Scan for the cell matching the given text and deliver its (x, y) coordinate at center. 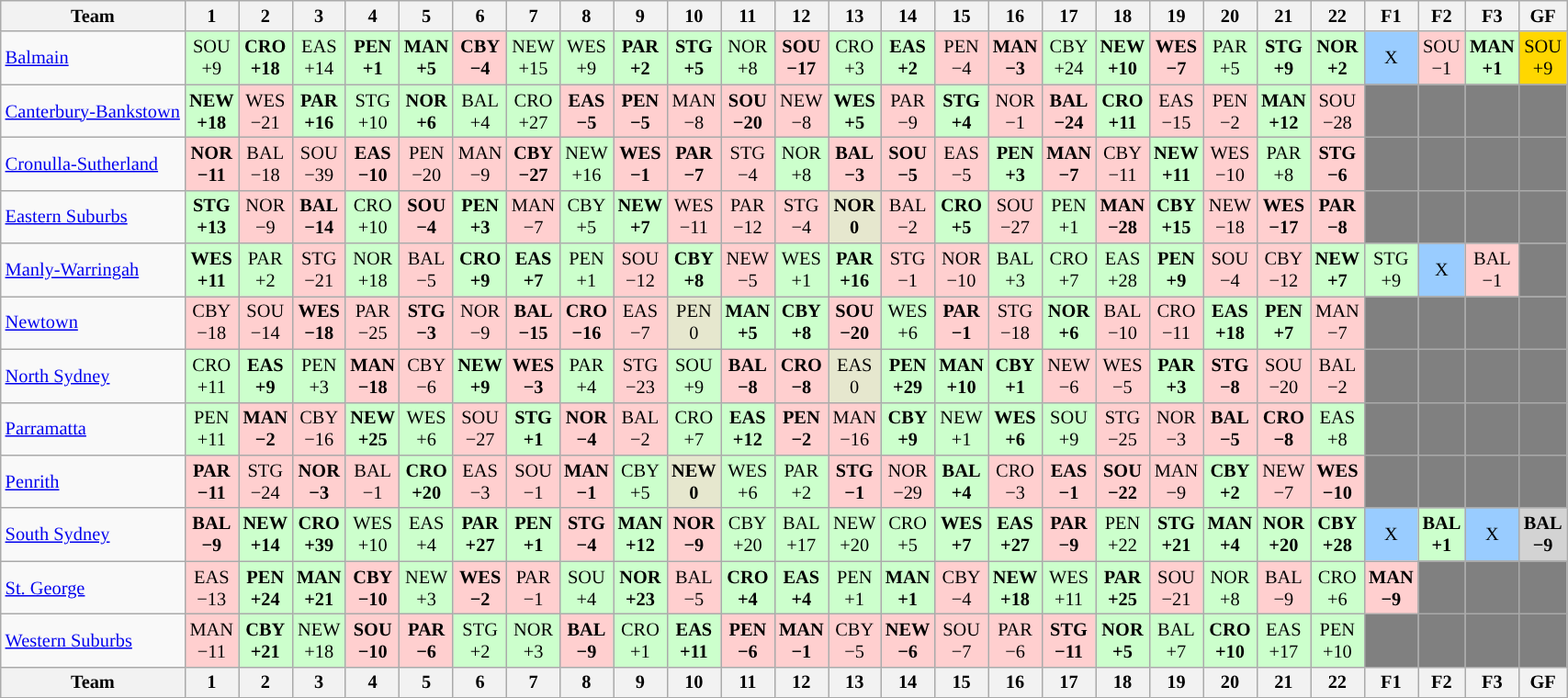
NEW−8 (801, 111)
CBY+15 (1176, 217)
Canterbury-Bankstown (93, 111)
CBY+20 (748, 535)
PAR+3 (1176, 376)
EAS−15 (1176, 111)
NEW+16 (586, 163)
CBY+24 (1068, 58)
CBY−6 (426, 376)
PEN+11 (211, 429)
PAR−11 (211, 481)
NOR+3 (533, 640)
EAS+14 (319, 58)
CRO+6 (1337, 588)
PEN+29 (908, 376)
PAR+4 (586, 376)
CBY−10 (372, 588)
STG−18 (1015, 322)
NOR0 (854, 217)
STG−8 (1230, 376)
PAR−8 (1337, 217)
WES−11 (694, 217)
STG−6 (1337, 163)
SOU−17 (801, 58)
PAR−7 (694, 163)
BAL−24 (1068, 111)
SOU+4 (586, 588)
PEN+24 (265, 588)
WES+9 (586, 58)
CRO−16 (586, 322)
CRO−3 (1015, 481)
Newtown (93, 322)
WES−18 (319, 322)
STG+10 (372, 111)
EAS+28 (1122, 270)
CRO+3 (854, 58)
EAS+17 (1283, 640)
MAN+10 (961, 376)
PEN+7 (1283, 322)
CRO+18 (265, 58)
CBY−16 (319, 429)
CRO+1 (640, 640)
SOU−22 (1122, 481)
BAL+7 (1176, 640)
STG+21 (1176, 535)
Penrith (93, 481)
PEN−6 (748, 640)
BAL+17 (801, 535)
EAS−3 (479, 481)
MAN−28 (1122, 217)
PEN−5 (640, 111)
MAN−3 (1015, 58)
CRO+4 (748, 588)
Balmain (93, 58)
NOR−10 (961, 270)
STG−11 (1068, 640)
EAS−7 (640, 322)
NOR−4 (586, 429)
PAR−25 (372, 322)
SOU−10 (372, 640)
NEW+15 (533, 58)
STG−24 (265, 481)
NOR+18 (372, 270)
EAS+7 (533, 270)
MAN−18 (372, 376)
STG+5 (694, 58)
NEW−5 (748, 270)
EAS+2 (908, 58)
CBY+9 (908, 429)
Eastern Suburbs (93, 217)
STG−21 (319, 270)
STG+13 (211, 217)
BAL−14 (319, 217)
PEN+22 (1122, 535)
EAS−10 (372, 163)
Western Suburbs (93, 640)
MAN−16 (854, 429)
SOU−14 (265, 322)
PAR−12 (748, 217)
NEW+9 (479, 376)
CRO+27 (533, 111)
NOR+5 (1122, 640)
EAS0 (854, 376)
Parramatta (93, 429)
EAS+8 (1337, 429)
NOR+23 (640, 588)
WES−21 (265, 111)
NOR−1 (1015, 111)
SOU−5 (908, 163)
PEN+10 (1337, 640)
CBY−18 (211, 322)
WES+1 (801, 270)
MAN+21 (319, 588)
SOU−7 (961, 640)
St. George (93, 588)
CRO+9 (479, 270)
CRO+39 (319, 535)
PEN−4 (961, 58)
NEW0 (694, 481)
CBY−11 (1122, 163)
WES+5 (854, 111)
NEW+11 (1176, 163)
WES−1 (640, 163)
STG−25 (1122, 429)
NEW+1 (961, 429)
WES+10 (372, 535)
Cronulla-Sutherland (93, 163)
PEN−20 (426, 163)
EAS+9 (265, 376)
CBY+28 (1337, 535)
EAS−13 (211, 588)
SOU−39 (319, 163)
CRO+20 (426, 481)
EAS+27 (1015, 535)
STG−3 (426, 322)
CBY+1 (1015, 376)
BAL−10 (1122, 322)
NEW+20 (854, 535)
PAR+8 (1283, 163)
SOU−21 (1176, 588)
NEW+3 (426, 588)
BAL+1 (1442, 535)
MAN−11 (211, 640)
SOU−12 (640, 270)
BAL−15 (533, 322)
CBY−5 (854, 640)
PAR+5 (1230, 58)
South Sydney (93, 535)
EAS+18 (1230, 322)
MAN+4 (1230, 535)
WES−2 (479, 588)
Manly-Warringah (93, 270)
CRO−11 (1176, 322)
WES−7 (1176, 58)
CBY+2 (1230, 481)
WES−3 (533, 376)
NEW−7 (1283, 481)
CBY−27 (533, 163)
SOU−28 (1337, 111)
PAR+25 (1122, 588)
CBY−12 (1283, 270)
NEW+14 (265, 535)
STG−23 (640, 376)
BAL−8 (748, 376)
EAS+12 (748, 429)
BAL−18 (265, 163)
WES−17 (1283, 217)
BAL+3 (1015, 270)
STG+4 (961, 111)
PEN0 (694, 322)
NOR−11 (211, 163)
MAN−2 (265, 429)
NOR−29 (908, 481)
EAS+11 (694, 640)
NEW−18 (1230, 217)
BAL−3 (854, 163)
EAS−1 (1068, 481)
North Sydney (93, 376)
PAR+27 (479, 535)
CBY+21 (265, 640)
NOR+2 (1337, 58)
STG+1 (533, 429)
STG+2 (479, 640)
NEW+25 (372, 429)
NEW+10 (1122, 58)
MAN−8 (694, 111)
WES+7 (961, 535)
PEN+9 (1176, 270)
NOR+20 (1283, 535)
WES−5 (1122, 376)
